Search for the cell housing the specified text and yield its (X, Y) center coordinate. 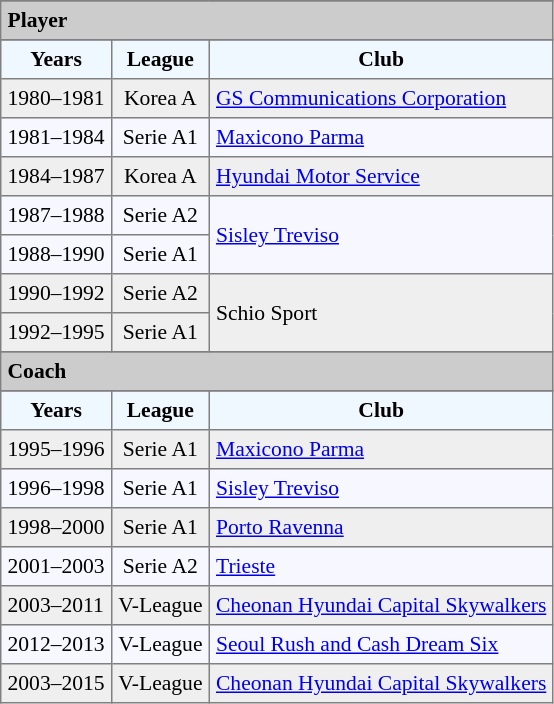
Trieste (381, 566)
1984–1987 (56, 176)
1995–1996 (56, 450)
Hyundai Motor Service (381, 176)
Schio Sport (381, 313)
1988–1990 (56, 254)
1996–1998 (56, 488)
2001–2003 (56, 566)
GS Communications Corporation (381, 98)
1992–1995 (56, 332)
2003–2011 (56, 606)
Coach (277, 372)
1981–1984 (56, 138)
1987–1988 (56, 216)
Porto Ravenna (381, 528)
1998–2000 (56, 528)
Player (277, 20)
2012–2013 (56, 644)
1980–1981 (56, 98)
1990–1992 (56, 294)
Seoul Rush and Cash Dream Six (381, 644)
2003–2015 (56, 684)
